Search for the cell housing the specified text and yield its [X, Y] center coordinate. 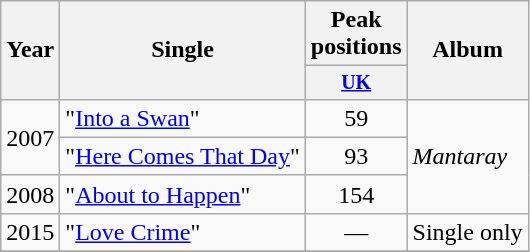
154 [356, 194]
2007 [30, 137]
"About to Happen" [182, 194]
— [356, 232]
"Into a Swan" [182, 118]
93 [356, 156]
Peak positions [356, 34]
Year [30, 50]
Single [182, 50]
2015 [30, 232]
Single only [468, 232]
59 [356, 118]
Album [468, 50]
2008 [30, 194]
"Here Comes That Day" [182, 156]
Mantaray [468, 156]
UK [356, 82]
"Love Crime" [182, 232]
